Return the (x, y) coordinate for the center point of the cell that contains the specified text.  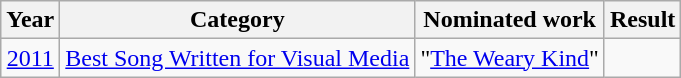
Result (642, 20)
"The Weary Kind" (510, 58)
2011 (30, 58)
Category (238, 20)
Nominated work (510, 20)
Best Song Written for Visual Media (238, 58)
Year (30, 20)
